Find where the given text appears and provide that cell's center as (x, y) coordinate. 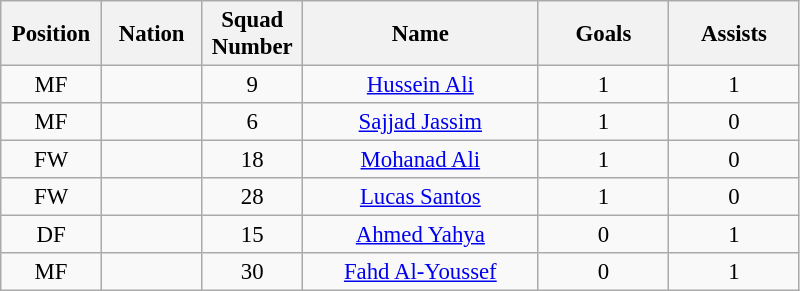
DF (52, 235)
15 (252, 235)
9 (252, 85)
Ahmed Yahya (421, 235)
6 (252, 122)
Name (421, 34)
Assists (734, 34)
Goals (604, 34)
Lucas Santos (421, 197)
28 (252, 197)
Position (52, 34)
Nation (152, 34)
18 (252, 160)
Mohanad Ali (421, 160)
Sajjad Jassim (421, 122)
Squad Number (252, 34)
Hussein Ali (421, 85)
